Search for the cell housing the specified text and yield its (x, y) center coordinate. 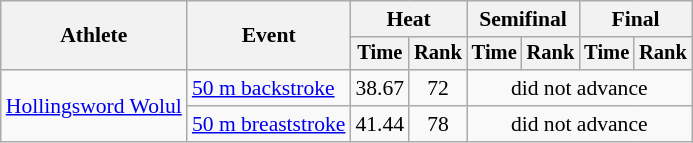
Athlete (94, 36)
50 m backstroke (269, 88)
78 (438, 124)
Final (635, 19)
41.44 (380, 124)
Semifinal (523, 19)
72 (438, 88)
50 m breaststroke (269, 124)
Heat (408, 19)
Event (269, 36)
Hollingsword Wolul (94, 106)
38.67 (380, 88)
